Output the [X, Y] coordinate of the center of the cell containing the given text.  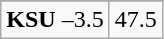
KSU –3.5 [55, 20]
47.5 [136, 20]
